Search for the cell housing the specified text and yield its (X, Y) center coordinate. 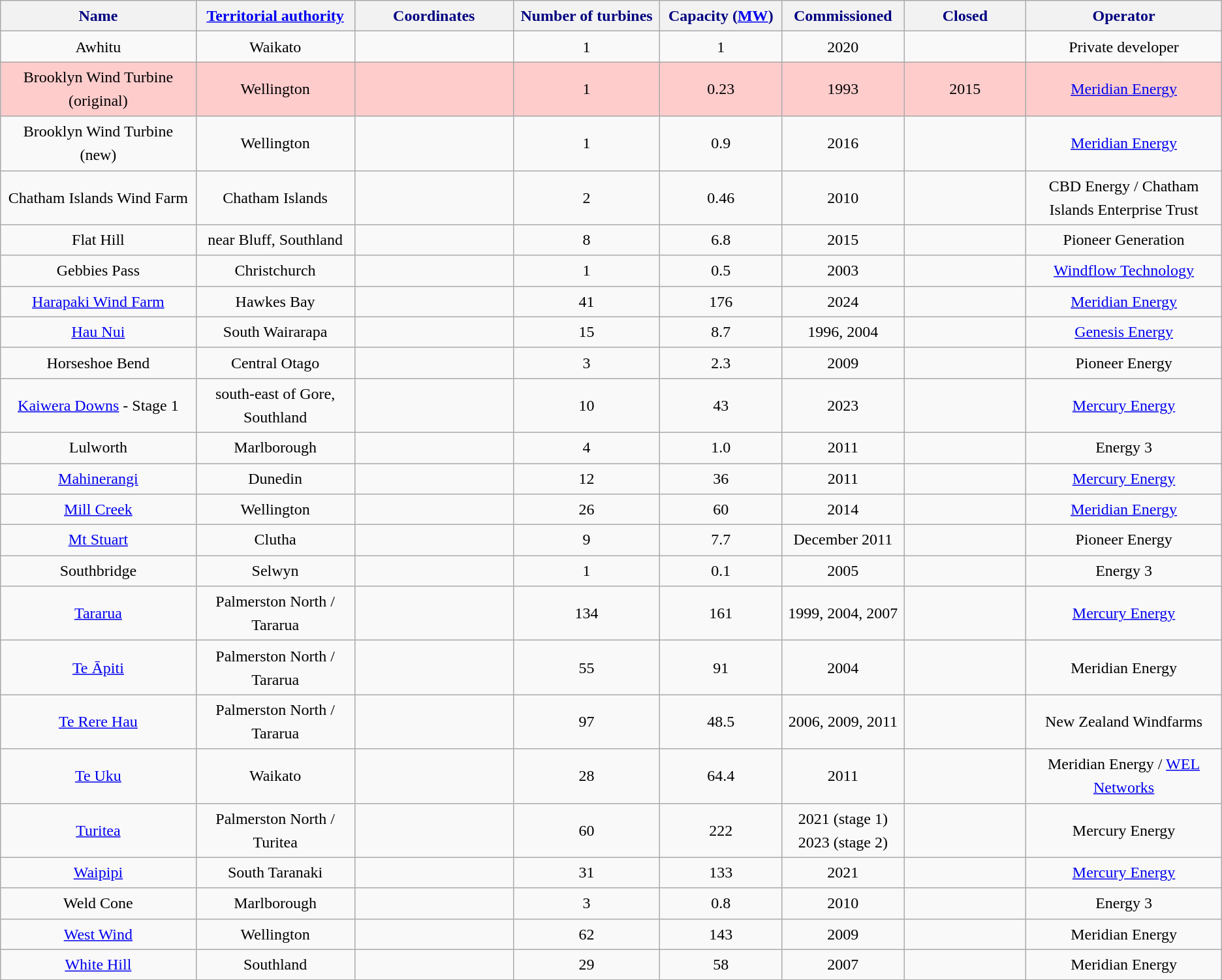
10 (586, 405)
Dunedin (275, 479)
0.46 (721, 197)
Hau Nui (98, 332)
Kaiwera Downs - Stage 1 (98, 405)
Awhitu (98, 47)
7.7 (721, 541)
8.7 (721, 332)
Palmerston North / Turitea (275, 830)
55 (586, 667)
1996, 2004 (843, 332)
0.8 (721, 904)
Selwyn (275, 571)
0.1 (721, 571)
176 (721, 302)
Mill Creek (98, 509)
2007 (843, 965)
Name (98, 16)
Te Āpiti (98, 667)
0.5 (721, 270)
Te Rere Hau (98, 722)
Brooklyn Wind Turbine (original) (98, 89)
0.9 (721, 144)
South Wairarapa (275, 332)
Clutha (275, 541)
Flat Hill (98, 240)
6.8 (721, 240)
Lulworth (98, 448)
2020 (843, 47)
31 (586, 872)
15 (586, 332)
58 (721, 965)
near Bluff, Southland (275, 240)
1999, 2004, 2007 (843, 614)
West Wind (98, 934)
Southbridge (98, 571)
9 (586, 541)
12 (586, 479)
143 (721, 934)
2.3 (721, 363)
Waipipi (98, 872)
161 (721, 614)
2021 (stage 1)2023 (stage 2) (843, 830)
41 (586, 302)
Central Otago (275, 363)
2 (586, 197)
134 (586, 614)
2004 (843, 667)
White Hill (98, 965)
Gebbies Pass (98, 270)
Meridian Energy / WEL Networks (1124, 776)
December 2011 (843, 541)
36 (721, 479)
28 (586, 776)
222 (721, 830)
Genesis Energy (1124, 332)
Private developer (1124, 47)
Mahinerangi (98, 479)
Chatham Islands Wind Farm (98, 197)
Turitea (98, 830)
New Zealand Windfarms (1124, 722)
Commissioned (843, 16)
Harapaki Wind Farm (98, 302)
Coordinates (433, 16)
Chatham Islands (275, 197)
south-east of Gore, Southland (275, 405)
8 (586, 240)
Number of turbines (586, 16)
91 (721, 667)
4 (586, 448)
CBD Energy / Chatham Islands Enterprise Trust (1124, 197)
2005 (843, 571)
Territorial authority (275, 16)
1993 (843, 89)
Mt Stuart (98, 541)
Brooklyn Wind Turbine (new) (98, 144)
Te Uku (98, 776)
2003 (843, 270)
133 (721, 872)
1.0 (721, 448)
2016 (843, 144)
26 (586, 509)
2006, 2009, 2011 (843, 722)
Operator (1124, 16)
Tararua (98, 614)
2023 (843, 405)
Closed (965, 16)
South Taranaki (275, 872)
43 (721, 405)
Windflow Technology (1124, 270)
2014 (843, 509)
Capacity (MW) (721, 16)
Christchurch (275, 270)
Weld Cone (98, 904)
Hawkes Bay (275, 302)
48.5 (721, 722)
0.23 (721, 89)
Horseshoe Bend (98, 363)
64.4 (721, 776)
62 (586, 934)
Southland (275, 965)
2021 (843, 872)
2024 (843, 302)
Pioneer Generation (1124, 240)
29 (586, 965)
97 (586, 722)
